Detect which cell encompasses the target text, then output its [X, Y] center coordinate. 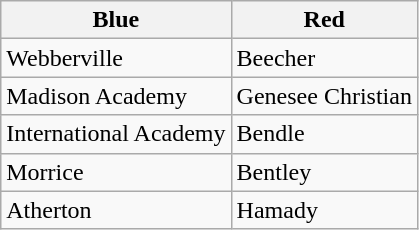
Webberville [116, 58]
Genesee Christian [324, 96]
Hamady [324, 210]
Atherton [116, 210]
Blue [116, 20]
Bendle [324, 134]
Madison Academy [116, 96]
Red [324, 20]
Morrice [116, 172]
Bentley [324, 172]
Beecher [324, 58]
International Academy [116, 134]
